Return the [x, y] coordinate for the center point of the cell that contains the specified text.  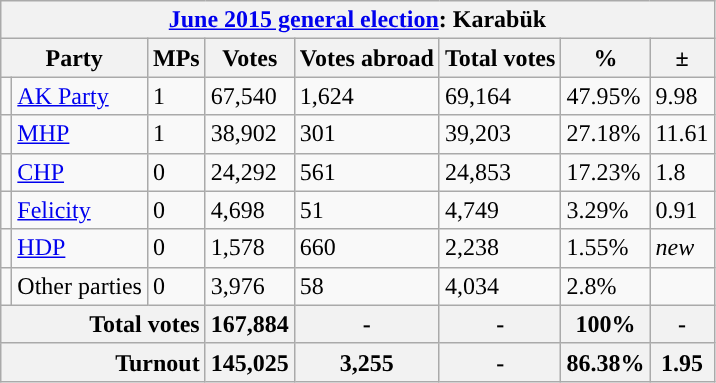
39,203 [500, 134]
Turnout [103, 362]
4,749 [500, 210]
561 [366, 172]
1.95 [682, 362]
145,025 [250, 362]
MHP [80, 134]
± [682, 58]
660 [366, 248]
51 [366, 210]
Votes [250, 58]
June 2015 general election: Karabük [358, 20]
67,540 [250, 96]
Votes abroad [366, 58]
1.8 [682, 172]
24,292 [250, 172]
Party [74, 58]
MPs [176, 58]
47.95% [606, 96]
AK Party [80, 96]
27.18% [606, 134]
3,255 [366, 362]
17.23% [606, 172]
Felicity [80, 210]
100% [606, 324]
% [606, 58]
58 [366, 286]
0.91 [682, 210]
167,884 [250, 324]
Other parties [80, 286]
24,853 [500, 172]
2,238 [500, 248]
HDP [80, 248]
CHP [80, 172]
38,902 [250, 134]
2.8% [606, 286]
1.55% [606, 248]
3,976 [250, 286]
9.98 [682, 96]
1,578 [250, 248]
3.29% [606, 210]
4,034 [500, 286]
1,624 [366, 96]
86.38% [606, 362]
11.61 [682, 134]
69,164 [500, 96]
4,698 [250, 210]
301 [366, 134]
new [682, 248]
